Return the [X, Y] coordinate for the center point of the cell that contains the specified text.  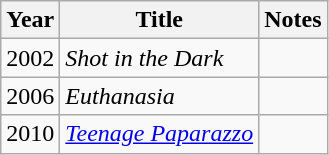
Shot in the Dark [160, 58]
Euthanasia [160, 96]
Year [30, 20]
Notes [293, 20]
2006 [30, 96]
2002 [30, 58]
Title [160, 20]
Teenage Paparazzo [160, 134]
2010 [30, 134]
